Provide the [X, Y] coordinate of the cell's center where the given text is located.  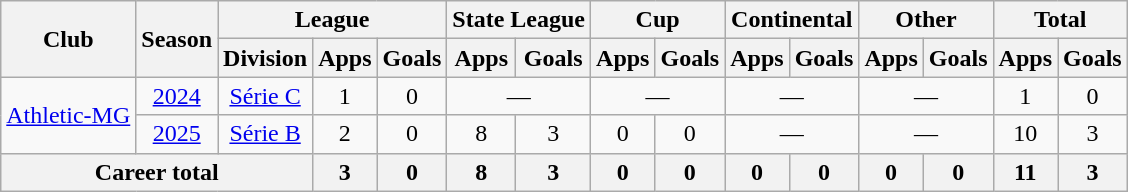
Continental [792, 20]
State League [519, 20]
Division [266, 58]
11 [1025, 172]
League [332, 20]
Club [68, 39]
Série C [266, 96]
Cup [658, 20]
Other [926, 20]
Season [177, 39]
2 [345, 134]
Total [1060, 20]
Athletic-MG [68, 115]
10 [1025, 134]
Career total [157, 172]
Série B [266, 134]
2025 [177, 134]
2024 [177, 96]
